Provide the [x, y] coordinate of the cell's center where the given text is located.  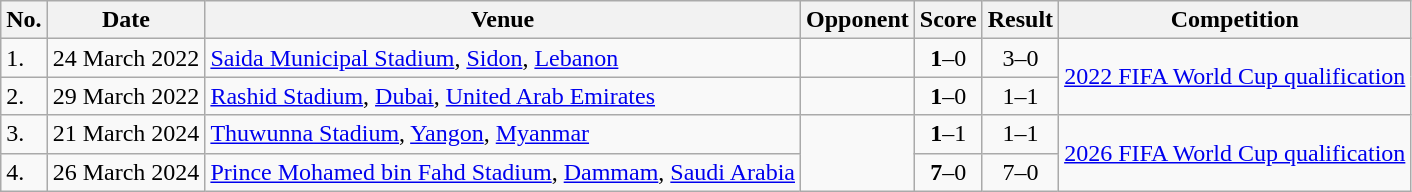
No. [24, 20]
2026 FIFA World Cup qualification [1235, 153]
3–0 [1020, 58]
3. [24, 134]
Venue [503, 20]
Score [948, 20]
Rashid Stadium, Dubai, United Arab Emirates [503, 96]
Thuwunna Stadium, Yangon, Myanmar [503, 134]
21 March 2024 [126, 134]
Saida Municipal Stadium, Sidon, Lebanon [503, 58]
2022 FIFA World Cup qualification [1235, 77]
Prince Mohamed bin Fahd Stadium, Dammam, Saudi Arabia [503, 172]
1. [24, 58]
24 March 2022 [126, 58]
26 March 2024 [126, 172]
4. [24, 172]
Date [126, 20]
Result [1020, 20]
Competition [1235, 20]
Opponent [858, 20]
2. [24, 96]
29 March 2022 [126, 96]
